Provide the (x, y) coordinate of the cell's center where the given text is located.  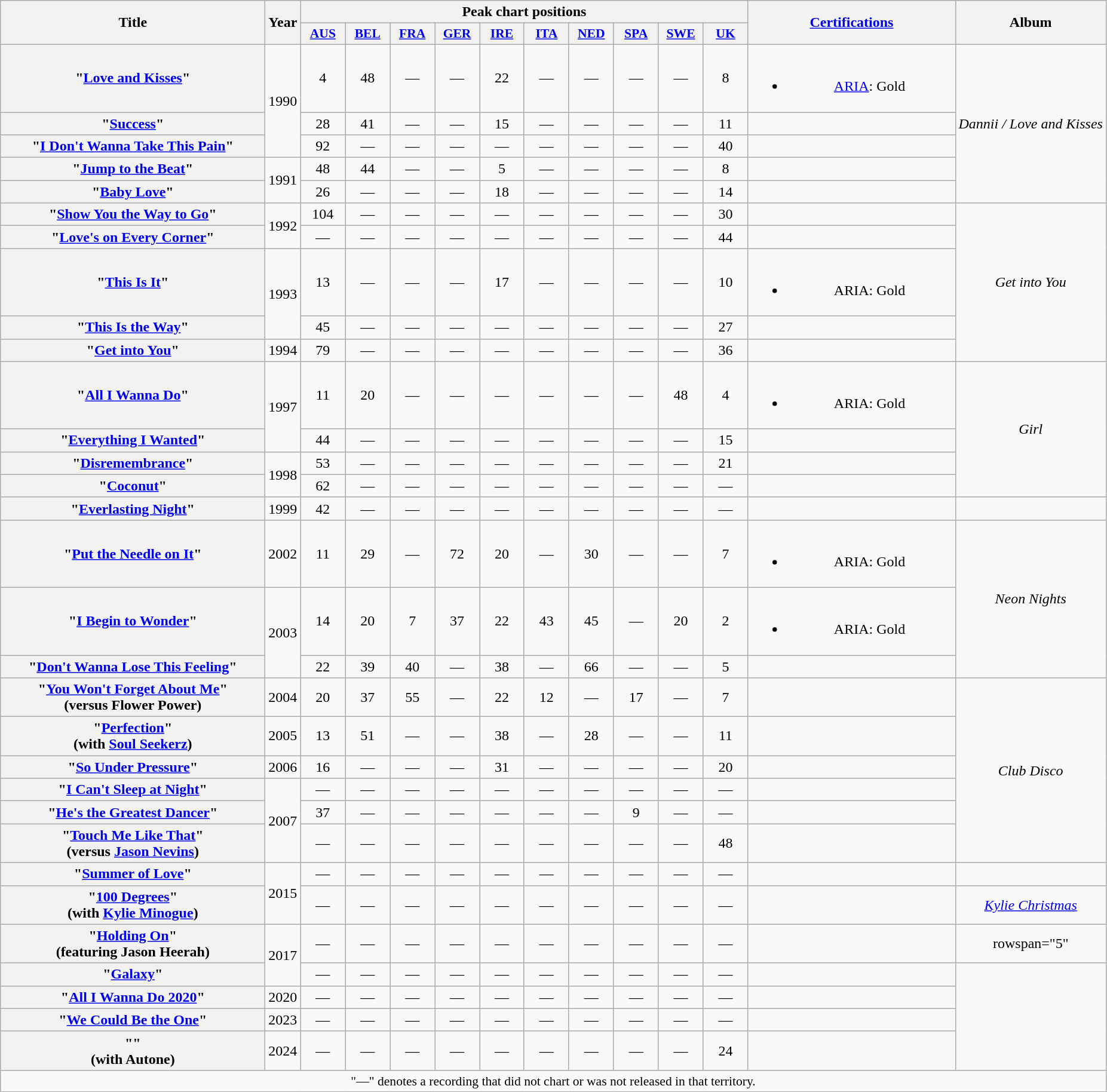
"We Could Be the One" (133, 1020)
12 (546, 698)
BEL (368, 34)
1994 (283, 350)
rowspan="5" (1031, 944)
Girl (1031, 429)
"Summer of Love" (133, 874)
"Galaxy" (133, 974)
9 (636, 812)
2002 (283, 553)
2004 (283, 698)
2020 (283, 997)
2006 (283, 767)
"This Is It" (133, 282)
31 (502, 767)
Peak chart positions (525, 12)
1993 (283, 294)
"Success" (133, 124)
"Get into You" (133, 350)
"Jump to the Beat" (133, 169)
51 (368, 736)
29 (368, 553)
NED (591, 34)
72 (458, 553)
"Don't Wanna Lose This Feeling" (133, 666)
"Love's on Every Corner" (133, 237)
"He's the Greatest Dancer" (133, 812)
"Put the Needle on It" (133, 553)
41 (368, 124)
"Everything I Wanted" (133, 440)
Club Disco (1031, 771)
Dannii / Love and Kisses (1031, 123)
FRA (412, 34)
"" (with Autone) (133, 1050)
ITA (546, 34)
18 (502, 192)
1991 (283, 180)
39 (368, 666)
"Show You the Way to Go" (133, 214)
1999 (283, 508)
IRE (502, 34)
2003 (283, 632)
16 (323, 767)
24 (725, 1050)
"Coconut" (133, 486)
Album (1031, 23)
"I Can't Sleep at Night" (133, 790)
"All I Wanna Do 2020" (133, 997)
"Disremembrance" (133, 463)
26 (323, 192)
104 (323, 214)
1992 (283, 226)
"I Don't Wanna Take This Pain" (133, 146)
1990 (283, 100)
27 (725, 327)
"Holding On" (featuring Jason Heerah) (133, 944)
10 (725, 282)
Certifications (852, 23)
1998 (283, 474)
2017 (283, 955)
Kylie Christmas (1031, 904)
SWE (681, 34)
"So Under Pressure" (133, 767)
"Love and Kisses" (133, 78)
2 (725, 621)
GER (458, 34)
53 (323, 463)
"This Is the Way" (133, 327)
2007 (283, 821)
Get into You (1031, 282)
SPA (636, 34)
"Touch Me Like That" (versus Jason Nevins) (133, 843)
66 (591, 666)
55 (412, 698)
36 (725, 350)
79 (323, 350)
"I Begin to Wonder" (133, 621)
1997 (283, 406)
"You Won't Forget About Me" (versus Flower Power) (133, 698)
Year (283, 23)
Neon Nights (1031, 599)
"100 Degrees" (with Kylie Minogue) (133, 904)
43 (546, 621)
2023 (283, 1020)
UK (725, 34)
42 (323, 508)
62 (323, 486)
AUS (323, 34)
Title (133, 23)
"—" denotes a recording that did not chart or was not released in that territory. (553, 1081)
2024 (283, 1050)
2015 (283, 894)
"Perfection" (with Soul Seekerz) (133, 736)
"All I Wanna Do" (133, 395)
92 (323, 146)
"Everlasting Night" (133, 508)
2005 (283, 736)
"Baby Love" (133, 192)
21 (725, 463)
